Scan for the cell matching the given text and deliver its [X, Y] coordinate at center. 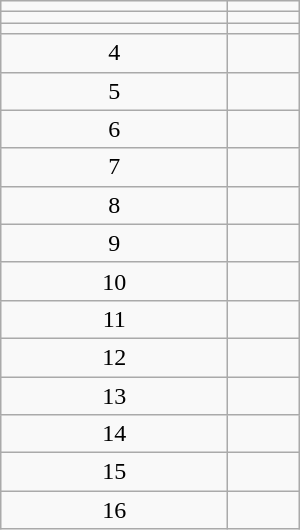
6 [114, 129]
11 [114, 319]
12 [114, 357]
8 [114, 205]
10 [114, 281]
15 [114, 472]
5 [114, 91]
14 [114, 434]
16 [114, 510]
9 [114, 243]
4 [114, 53]
13 [114, 395]
7 [114, 167]
